Scan for the cell matching the given text and deliver its (X, Y) coordinate at center. 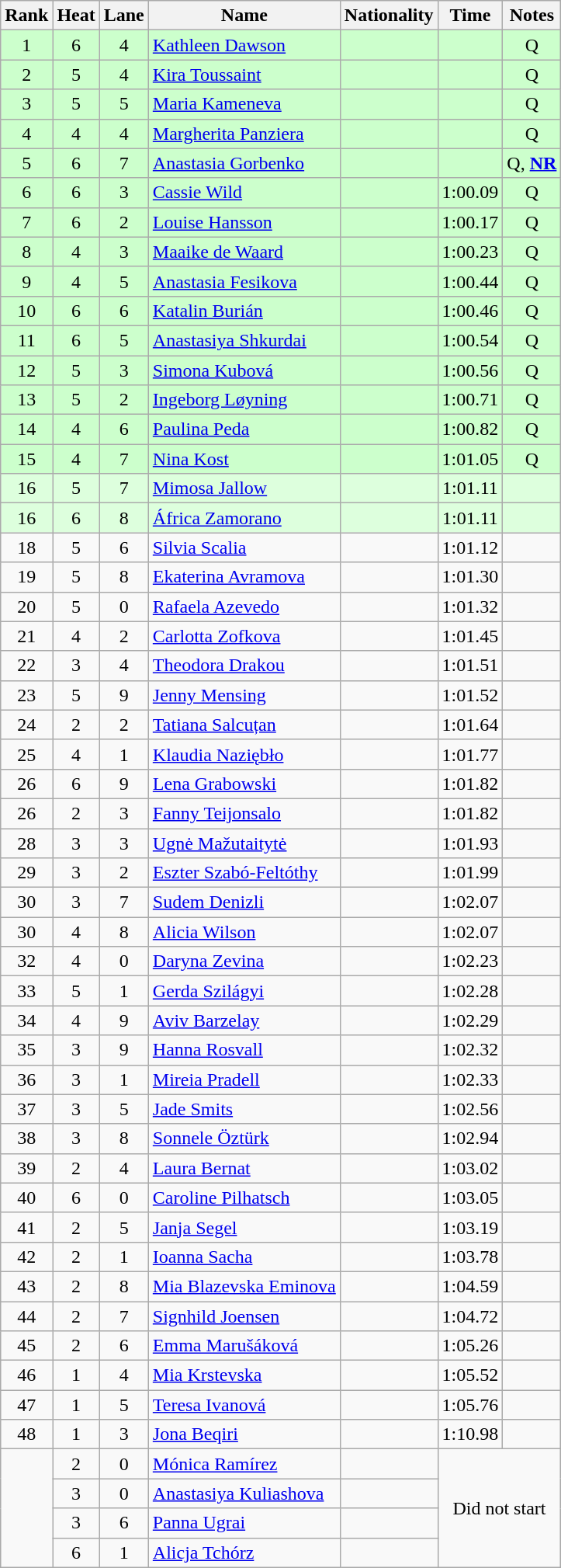
África Zamorano (244, 518)
1:00.23 (470, 252)
Hanna Rosvall (244, 1050)
Name (244, 16)
Caroline Pilhatsch (244, 1198)
1:03.02 (470, 1168)
1:01.52 (470, 695)
Anastasia Fesikova (244, 281)
1:04.59 (470, 1286)
Jenny Mensing (244, 695)
Eszter Szabó-Feltóthy (244, 873)
Theodora Drakou (244, 666)
Paulina Peda (244, 429)
Lane (124, 16)
Q, NR (532, 163)
Sudem Denizli (244, 902)
39 (26, 1168)
1:00.46 (470, 311)
Gerda Szilágyi (244, 991)
41 (26, 1227)
33 (26, 991)
Nina Kost (244, 459)
Janja Segel (244, 1227)
1:00.54 (470, 340)
Klaudia Naziębło (244, 754)
29 (26, 873)
1:01.32 (470, 607)
Maria Kameneva (244, 104)
1:05.52 (470, 1375)
22 (26, 666)
1:05.26 (470, 1346)
34 (26, 1020)
48 (26, 1434)
Emma Marušáková (244, 1346)
Carlotta Zofkova (244, 636)
Cassie Wild (244, 193)
Mia Krstevska (244, 1375)
36 (26, 1080)
18 (26, 548)
Rank (26, 16)
Simona Kubová (244, 370)
1:01.51 (470, 666)
1:01.77 (470, 754)
Jade Smits (244, 1109)
1:00.17 (470, 222)
Ioanna Sacha (244, 1257)
Mia Blazevska Eminova (244, 1286)
Kira Toussaint (244, 75)
Ekaterina Avramova (244, 577)
1:02.29 (470, 1020)
Heat (76, 16)
23 (26, 695)
25 (26, 754)
21 (26, 636)
Mónica Ramírez (244, 1464)
Maaike de Waard (244, 252)
1:02.56 (470, 1109)
13 (26, 400)
Sonnele Öztürk (244, 1139)
32 (26, 961)
42 (26, 1257)
Aviv Barzelay (244, 1020)
1:01.30 (470, 577)
20 (26, 607)
1:03.78 (470, 1257)
Nationality (389, 16)
Alicja Tchórz (244, 1552)
1:01.05 (470, 459)
45 (26, 1346)
Katalin Burián (244, 311)
Did not start (500, 1508)
Mireia Pradell (244, 1080)
Louise Hansson (244, 222)
Alicia Wilson (244, 932)
Silvia Scalia (244, 548)
Teresa Ivanová (244, 1405)
11 (26, 340)
40 (26, 1198)
1:01.12 (470, 548)
Notes (532, 16)
1:00.71 (470, 400)
Tatiana Salcuțan (244, 725)
44 (26, 1316)
15 (26, 459)
37 (26, 1109)
Ugnė Mažutaitytė (244, 843)
1:02.23 (470, 961)
28 (26, 843)
Ingeborg Løyning (244, 400)
35 (26, 1050)
1:02.94 (470, 1139)
47 (26, 1405)
1:00.82 (470, 429)
Anastasia Gorbenko (244, 163)
1:04.72 (470, 1316)
Daryna Zevina (244, 961)
Anastasiya Kuliashova (244, 1493)
1:00.56 (470, 370)
1:05.76 (470, 1405)
1:01.93 (470, 843)
1:01.64 (470, 725)
Laura Bernat (244, 1168)
24 (26, 725)
1:01.45 (470, 636)
1:03.19 (470, 1227)
1:02.32 (470, 1050)
1:00.44 (470, 281)
38 (26, 1139)
Signhild Joensen (244, 1316)
1:10.98 (470, 1434)
Mimosa Jallow (244, 488)
Time (470, 16)
19 (26, 577)
Anastasiya Shkurdai (244, 340)
1:02.33 (470, 1080)
Kathleen Dawson (244, 45)
Panna Ugrai (244, 1523)
1:02.28 (470, 991)
Rafaela Azevedo (244, 607)
46 (26, 1375)
14 (26, 429)
Lena Grabowski (244, 784)
Fanny Teijonsalo (244, 813)
Jona Beqiri (244, 1434)
1:00.09 (470, 193)
10 (26, 311)
43 (26, 1286)
Margherita Panziera (244, 134)
12 (26, 370)
1:01.99 (470, 873)
1:03.05 (470, 1198)
